Capture the cell that displays the provided text and extract its [X, Y] central coordinate. 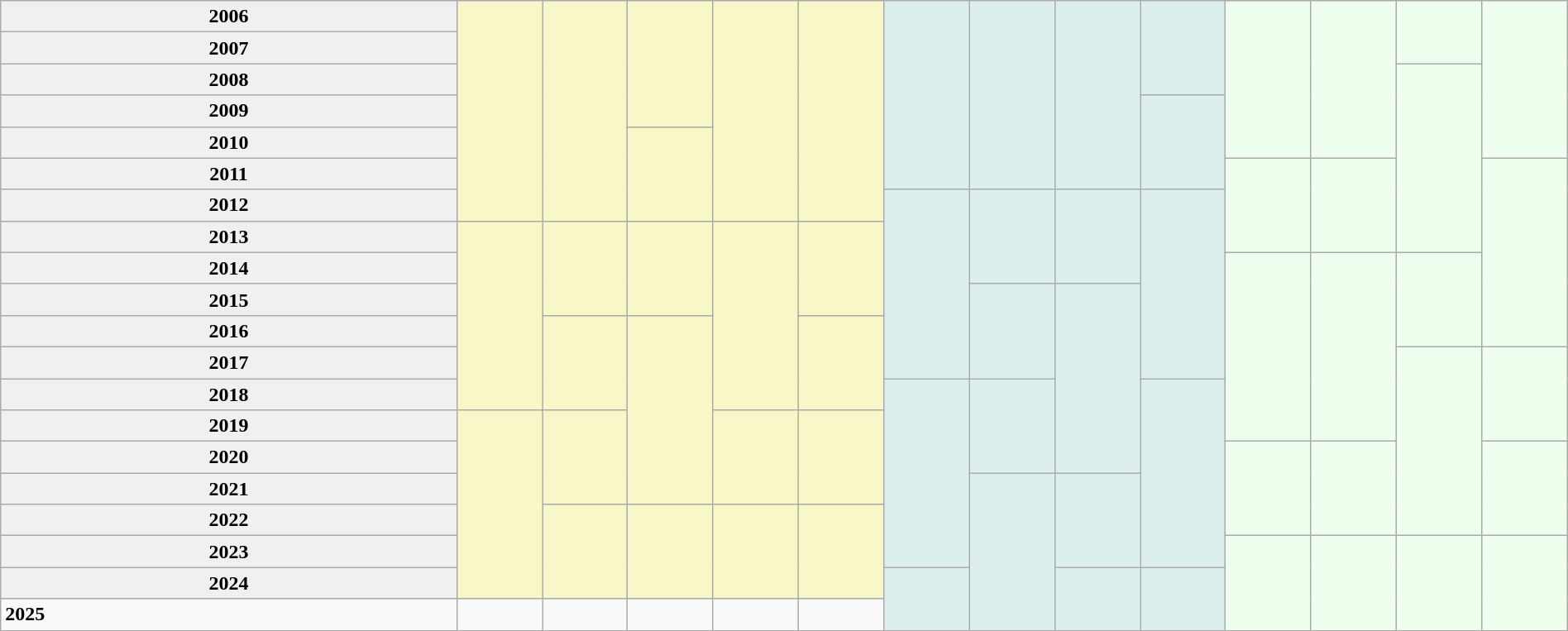
2025 [229, 614]
2015 [229, 299]
2009 [229, 111]
2023 [229, 552]
2021 [229, 489]
2017 [229, 362]
2008 [229, 79]
2007 [229, 48]
2022 [229, 520]
2018 [229, 394]
2024 [229, 583]
2006 [229, 17]
2020 [229, 457]
2014 [229, 268]
2010 [229, 142]
2012 [229, 205]
2013 [229, 237]
2019 [229, 426]
2016 [229, 331]
2011 [229, 174]
